For the text-containing cell, return its midpoint in [x, y] coordinate format. 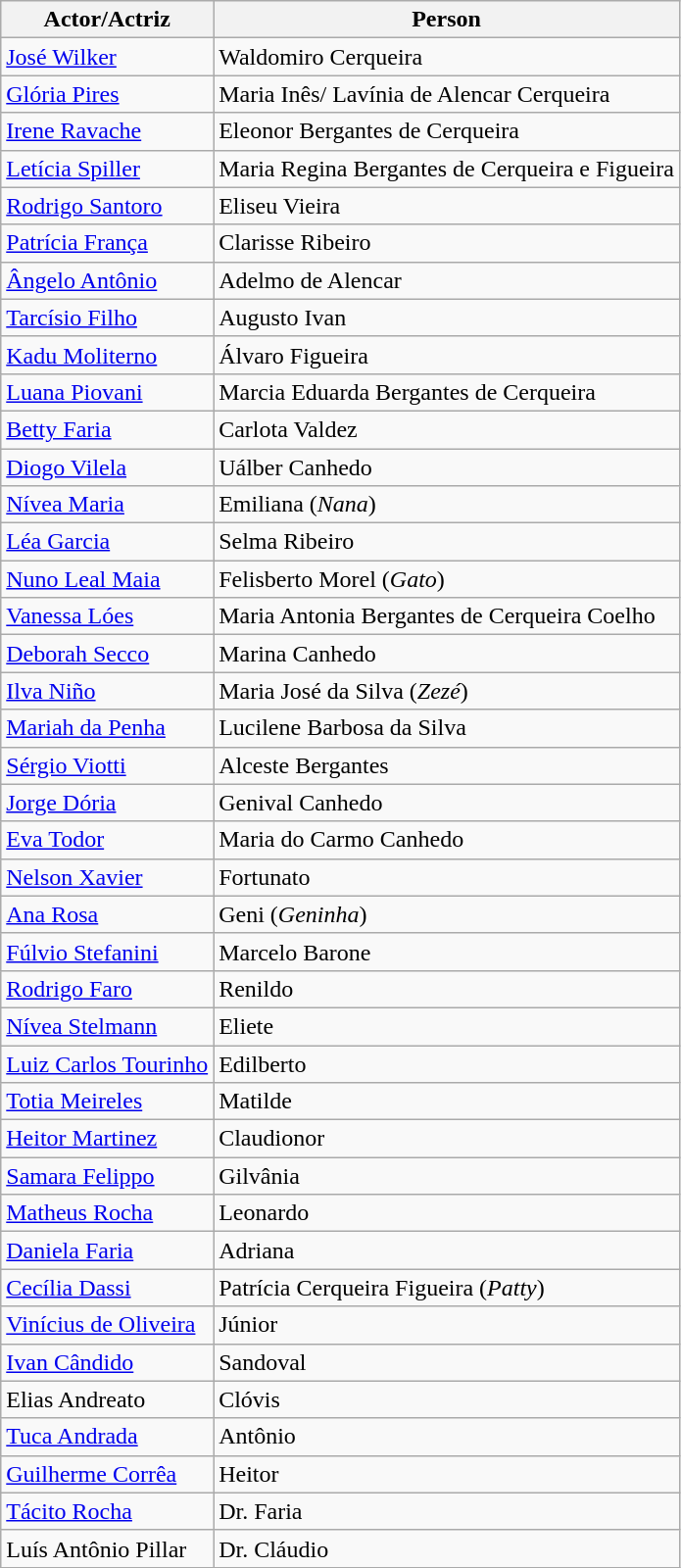
Maria Antonia Bergantes de Cerqueira Coelho [447, 616]
Heitor Martinez [108, 1139]
Cecília Dassi [108, 1288]
Luís Antônio Pillar [108, 1548]
Tarcísio Filho [108, 318]
Adelmo de Alencar [447, 280]
Rodrigo Faro [108, 989]
Luana Piovani [108, 392]
Clóvis [447, 1399]
Eliseu Vieira [447, 206]
Lucilene Barbosa da Silva [447, 728]
Gilvânia [447, 1176]
Júnior [447, 1325]
Kadu Moliterno [108, 355]
Elias Andreato [108, 1399]
José Wilker [108, 57]
Maria do Carmo Canhedo [447, 840]
Letícia Spiller [108, 169]
Daniela Faria [108, 1250]
Dr. Faria [447, 1511]
Glória Pires [108, 94]
Eva Todor [108, 840]
Léa Garcia [108, 542]
Eliete [447, 1026]
Waldomiro Cerqueira [447, 57]
Ivan Cândido [108, 1362]
Fúlvio Stefanini [108, 952]
Guilherme Corrêa [108, 1474]
Geni (Geninha) [447, 914]
Augusto Ivan [447, 318]
Ana Rosa [108, 914]
Maria Regina Bergantes de Cerqueira e Figueira [447, 169]
Person [447, 20]
Heitor [447, 1474]
Carlota Valdez [447, 429]
Álvaro Figueira [447, 355]
Matilde [447, 1102]
Dr. Cláudio [447, 1548]
Jorge Dória [108, 803]
Luiz Carlos Tourinho [108, 1063]
Patrícia Cerqueira Figueira (Patty) [447, 1288]
Felisberto Morel (Gato) [447, 579]
Maria José da Silva (Zezé) [447, 691]
Antônio [447, 1437]
Tácito Rocha [108, 1511]
Betty Faria [108, 429]
Edilberto [447, 1063]
Nuno Leal Maia [108, 579]
Irene Ravache [108, 131]
Nívea Stelmann [108, 1026]
Leonardo [447, 1213]
Tuca Andrada [108, 1437]
Sandoval [447, 1362]
Emiliana (Nana) [447, 505]
Maria Inês/ Lavínia de Alencar Cerqueira [447, 94]
Fortunato [447, 877]
Ilva Niño [108, 691]
Totia Meireles [108, 1102]
Uálber Canhedo [447, 467]
Claudionor [447, 1139]
Actor/Actriz [108, 20]
Rodrigo Santoro [108, 206]
Genival Canhedo [447, 803]
Eleonor Bergantes de Cerqueira [447, 131]
Patrícia França [108, 243]
Alceste Bergantes [447, 765]
Vanessa Lóes [108, 616]
Marcelo Barone [447, 952]
Nelson Xavier [108, 877]
Clarisse Ribeiro [447, 243]
Samara Felippo [108, 1176]
Nívea Maria [108, 505]
Ângelo Antônio [108, 280]
Selma Ribeiro [447, 542]
Mariah da Penha [108, 728]
Adriana [447, 1250]
Renildo [447, 989]
Diogo Vilela [108, 467]
Vinícius de Oliveira [108, 1325]
Deborah Secco [108, 654]
Matheus Rocha [108, 1213]
Marina Canhedo [447, 654]
Marcia Eduarda Bergantes de Cerqueira [447, 392]
Sérgio Viotti [108, 765]
